Locate the cell with the specified text and output its [x, y] center coordinate. 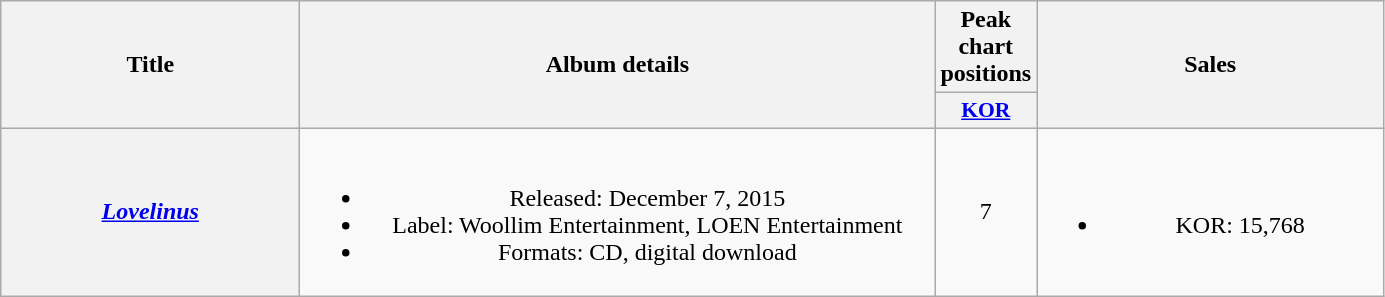
Released: December 7, 2015Label: Woollim Entertainment, LOEN EntertainmentFormats: CD, digital download [618, 212]
KOR: 15,768 [1210, 212]
7 [986, 212]
Title [150, 65]
Album details [618, 65]
Lovelinus [150, 212]
Peak chart positions [986, 47]
KOR [986, 111]
Sales [1210, 65]
